Provide the (X, Y) coordinate of the cell's center where the given text is located.  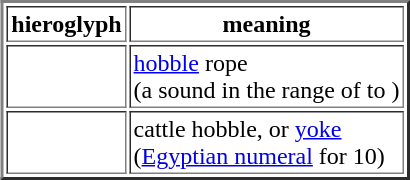
hobble rope(a sound in the range of to ) (266, 76)
meaning (266, 24)
cattle hobble, or yoke(Egyptian numeral for 10) (266, 142)
hieroglyph (66, 24)
